Provide the [x, y] coordinate of the cell's center where the given text is located.  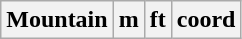
ft [158, 20]
m [128, 20]
Mountain [57, 20]
coord [206, 20]
